Identify which cell holds the provided text, then report its [X, Y] central coordinate. 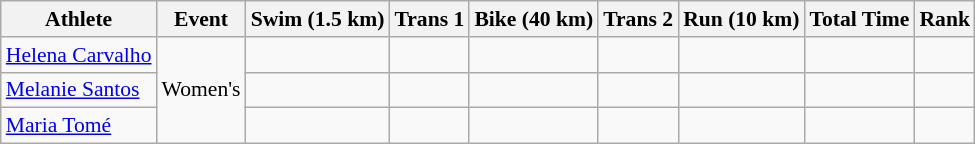
Total Time [860, 19]
Swim (1.5 km) [318, 19]
Trans 2 [638, 19]
Trans 1 [429, 19]
Helena Carvalho [79, 55]
Run (10 km) [741, 19]
Event [202, 19]
Maria Tomé [79, 126]
Melanie Santos [79, 90]
Bike (40 km) [534, 19]
Women's [202, 90]
Rank [944, 19]
Athlete [79, 19]
